Determine the (X, Y) coordinate at the center of the cell enclosing the given text.  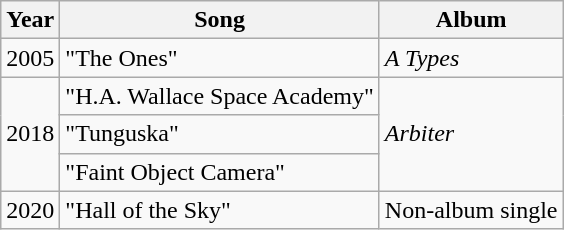
2005 (30, 58)
Song (220, 20)
"H.A. Wallace Space Academy" (220, 96)
"Tunguska" (220, 134)
"The Ones" (220, 58)
Year (30, 20)
"Hall of the Sky" (220, 210)
2020 (30, 210)
Arbiter (471, 134)
2018 (30, 134)
A Types (471, 58)
Non-album single (471, 210)
Album (471, 20)
"Faint Object Camera" (220, 172)
